Scan for the cell matching the given text and deliver its (x, y) coordinate at center. 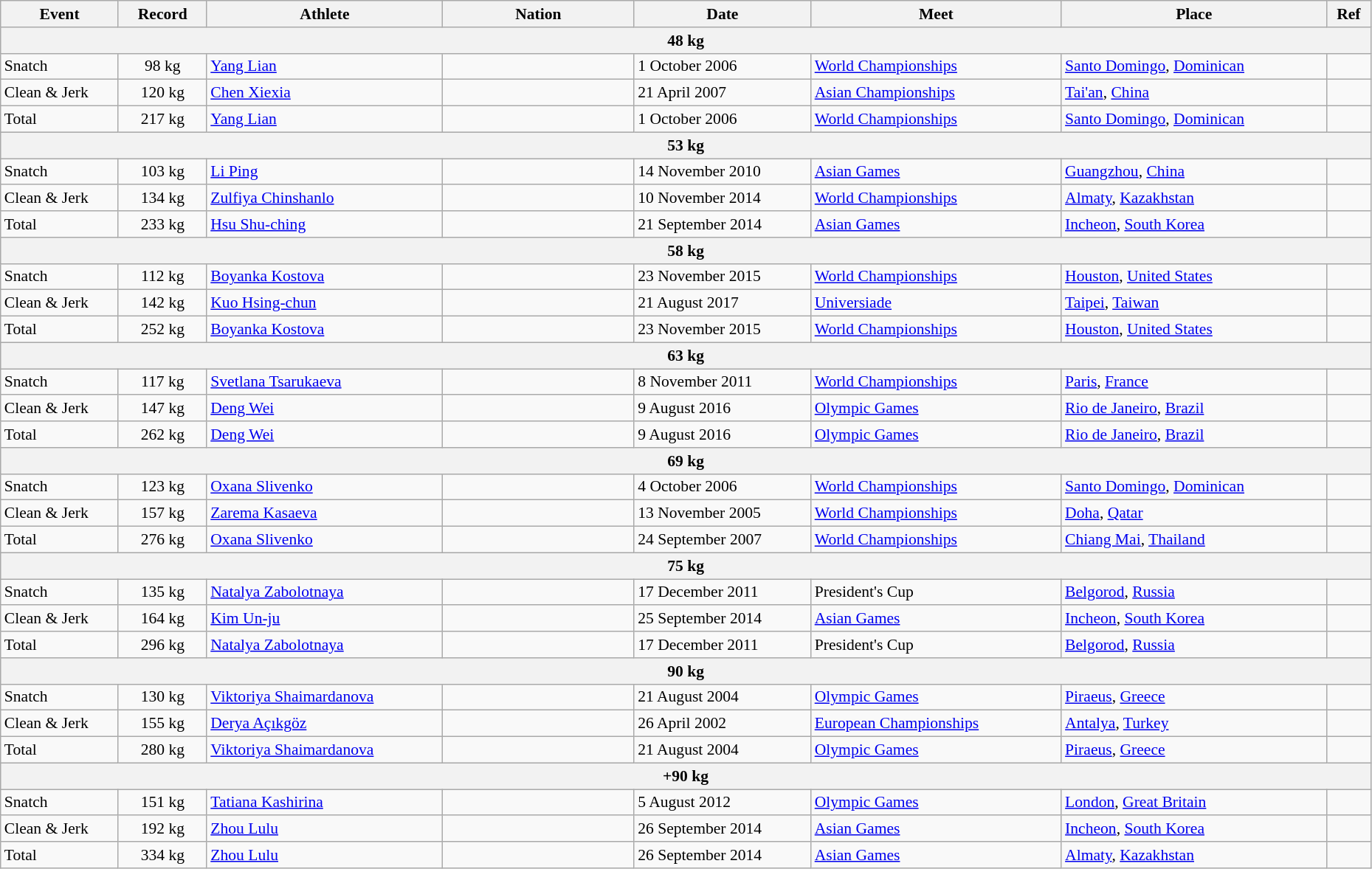
252 kg (162, 330)
147 kg (162, 409)
103 kg (162, 172)
53 kg (686, 145)
233 kg (162, 224)
Hsu Shu-ching (325, 224)
14 November 2010 (723, 172)
Tai'an, China (1194, 93)
European Championships (936, 724)
296 kg (162, 645)
London, Great Britain (1194, 803)
8 November 2011 (723, 382)
134 kg (162, 198)
192 kg (162, 829)
Li Ping (325, 172)
5 August 2012 (723, 803)
Chen Xiexia (325, 93)
Doha, Qatar (1194, 513)
280 kg (162, 750)
Guangzhou, China (1194, 172)
21 September 2014 (723, 224)
Derya Açıkgöz (325, 724)
25 September 2014 (723, 619)
90 kg (686, 671)
Taipei, Taiwan (1194, 303)
Athlete (325, 14)
69 kg (686, 461)
155 kg (162, 724)
120 kg (162, 93)
Tatiana Kashirina (325, 803)
98 kg (162, 66)
Zulfiya Chinshanlo (325, 198)
48 kg (686, 41)
Place (1194, 14)
21 April 2007 (723, 93)
217 kg (162, 120)
Record (162, 14)
26 April 2002 (723, 724)
21 August 2017 (723, 303)
Asian Championships (936, 93)
262 kg (162, 434)
75 kg (686, 566)
Paris, France (1194, 382)
4 October 2006 (723, 487)
24 September 2007 (723, 540)
117 kg (162, 382)
112 kg (162, 277)
Zarema Kasaeva (325, 513)
Meet (936, 14)
58 kg (686, 251)
135 kg (162, 592)
276 kg (162, 540)
164 kg (162, 619)
Date (723, 14)
Kuo Hsing-chun (325, 303)
Kim Un-ju (325, 619)
157 kg (162, 513)
Ref (1348, 14)
130 kg (162, 697)
13 November 2005 (723, 513)
63 kg (686, 356)
10 November 2014 (723, 198)
151 kg (162, 803)
Antalya, Turkey (1194, 724)
Universiade (936, 303)
334 kg (162, 855)
Nation (539, 14)
+90 kg (686, 776)
123 kg (162, 487)
142 kg (162, 303)
Event (60, 14)
Svetlana Tsarukaeva (325, 382)
Chiang Mai, Thailand (1194, 540)
